From the cell containing the given text, extract its center point as (X, Y) coordinate. 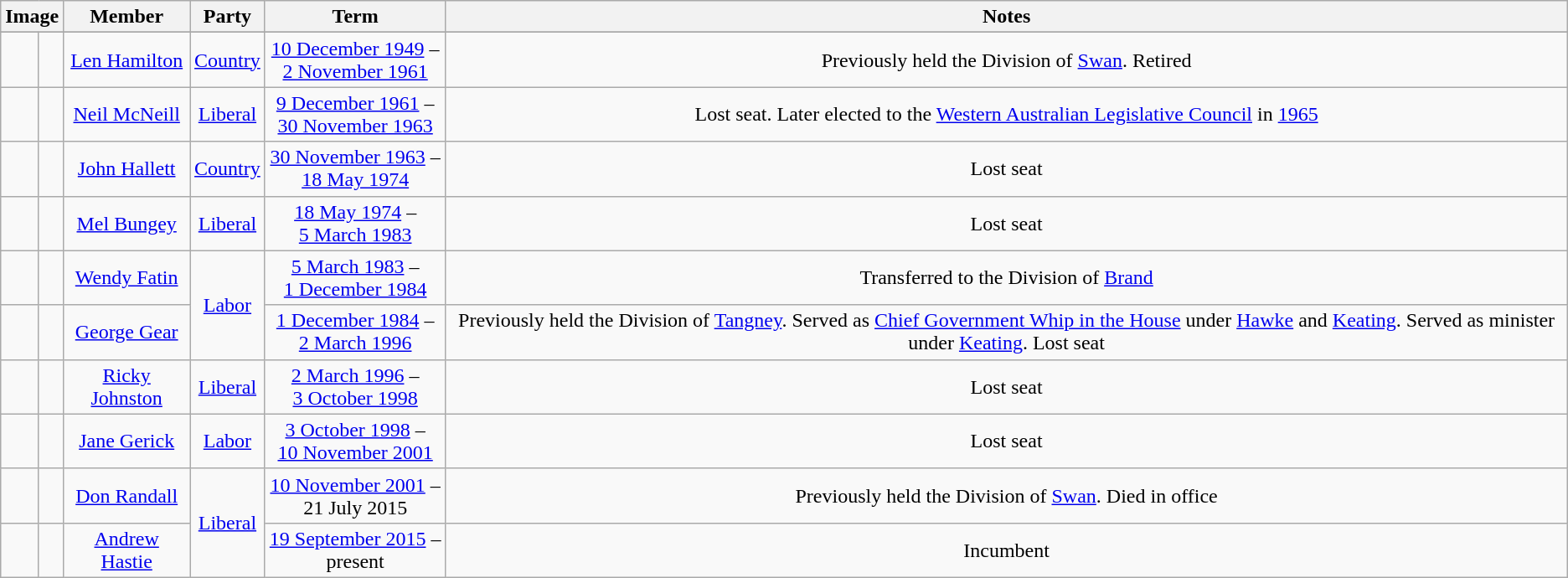
Lost seat. Later elected to the Western Australian Legislative Council in 1965 (1007, 114)
Previously held the Division of Swan. Retired (1007, 60)
5 March 1983 –1 December 1984 (355, 278)
3 October 1998 –10 November 2001 (355, 441)
Wendy Fatin (127, 278)
Ricky Johnston (127, 387)
1 December 1984 –2 March 1996 (355, 332)
10 November 2001 –21 July 2015 (355, 496)
9 December 1961 –30 November 1963 (355, 114)
18 May 1974 –5 March 1983 (355, 223)
Image (32, 17)
19 September 2015 –present (355, 550)
Notes (1007, 17)
Mel Bungey (127, 223)
George Gear (127, 332)
2 March 1996 –3 October 1998 (355, 387)
Transferred to the Division of Brand (1007, 278)
Neil McNeill (127, 114)
Don Randall (127, 496)
Len Hamilton (127, 60)
Previously held the Division of Swan. Died in office (1007, 496)
Andrew Hastie (127, 550)
Incumbent (1007, 550)
Member (127, 17)
Term (355, 17)
Jane Gerick (127, 441)
Party (228, 17)
John Hallett (127, 169)
10 December 1949 –2 November 1961 (355, 60)
30 November 1963 –18 May 1974 (355, 169)
